Output the [X, Y] coordinate of the center of the cell containing the given text.  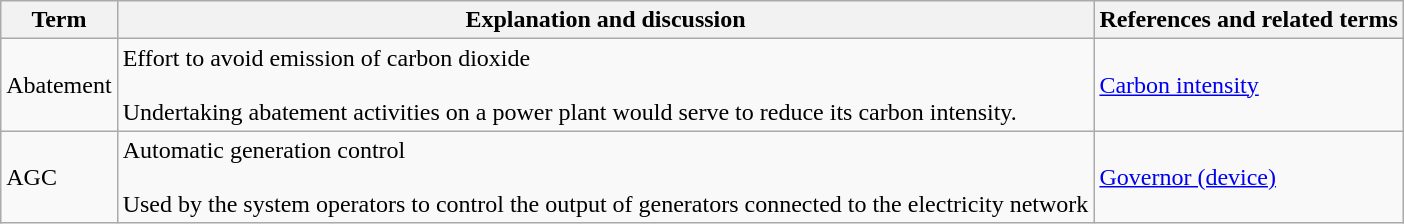
References and related terms [1248, 20]
AGC [59, 177]
Effort to avoid emission of carbon dioxideUndertaking abatement activities on a power plant would serve to reduce its carbon intensity. [606, 85]
Term [59, 20]
Explanation and discussion [606, 20]
Governor (device) [1248, 177]
Abatement [59, 85]
Carbon intensity [1248, 85]
Automatic generation controlUsed by the system operators to control the output of generators connected to the electricity network [606, 177]
